Pinpoint the cell where the given text exists, returning its (x, y) midpoint coordinate. 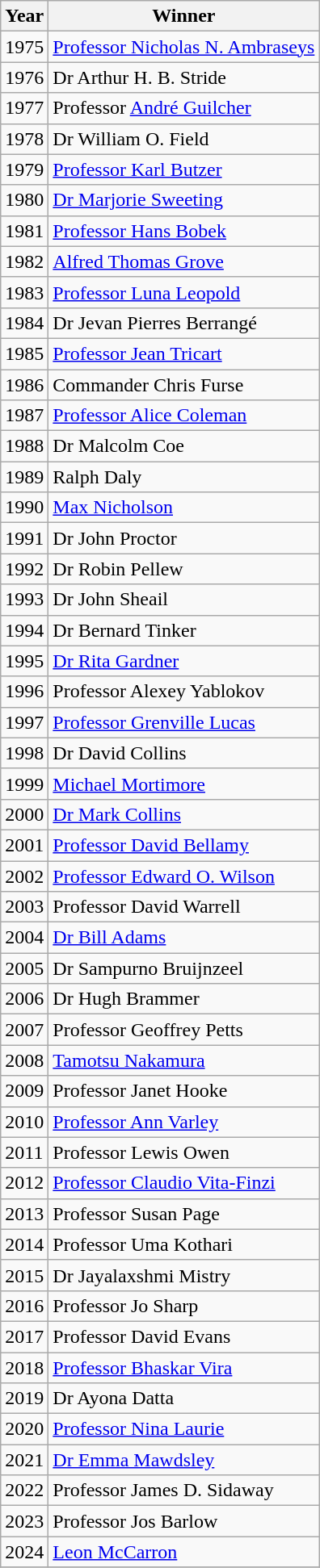
2021 (24, 1460)
1979 (24, 169)
2004 (24, 938)
Professor Janet Hooke (184, 1091)
Professor Uma Kothari (184, 1244)
1975 (24, 47)
Professor Ann Varley (184, 1122)
1982 (24, 261)
Tamotsu Nakamura (184, 1060)
Professor André Guilcher (184, 108)
Professor Grenville Lucas (184, 722)
1994 (24, 630)
1990 (24, 508)
1989 (24, 477)
Dr John Sheail (184, 600)
Year (24, 16)
2003 (24, 907)
Professor Jean Tricart (184, 353)
Professor Hans Bobek (184, 231)
2022 (24, 1491)
1976 (24, 77)
Dr William O. Field (184, 139)
Dr Sampurno Bruijnzeel (184, 968)
Dr Arthur H. B. Stride (184, 77)
Professor Jo Sharp (184, 1306)
Professor Jos Barlow (184, 1521)
1997 (24, 722)
1996 (24, 692)
Professor David Evans (184, 1336)
Professor Luna Leopold (184, 292)
1987 (24, 416)
2007 (24, 1030)
Ralph Daly (184, 477)
Professor Geoffrey Petts (184, 1030)
Dr Bill Adams (184, 938)
Dr John Proctor (184, 538)
1978 (24, 139)
Dr Hugh Brammer (184, 999)
Dr Robin Pellew (184, 569)
Professor David Warrell (184, 907)
Professor Bhaskar Vira (184, 1368)
Professor Claudio Vita-Finzi (184, 1183)
2020 (24, 1429)
Professor James D. Sidaway (184, 1491)
1984 (24, 323)
2023 (24, 1521)
1999 (24, 784)
1992 (24, 569)
Alfred Thomas Grove (184, 261)
Commander Chris Furse (184, 385)
1985 (24, 353)
2013 (24, 1214)
2018 (24, 1368)
Dr Marjorie Sweeting (184, 200)
1981 (24, 231)
Professor Karl Butzer (184, 169)
Professor David Bellamy (184, 845)
2002 (24, 876)
Dr Jevan Pierres Berrangé (184, 323)
Winner (184, 16)
1977 (24, 108)
2024 (24, 1552)
Michael Mortimore (184, 784)
2019 (24, 1399)
2001 (24, 845)
Professor Nina Laurie (184, 1429)
2008 (24, 1060)
2016 (24, 1306)
2014 (24, 1244)
Dr Ayona Datta (184, 1399)
2017 (24, 1336)
2011 (24, 1152)
Professor Nicholas N. Ambraseys (184, 47)
1983 (24, 292)
Professor Susan Page (184, 1214)
Professor Alice Coleman (184, 416)
Dr Mark Collins (184, 814)
Professor Alexey Yablokov (184, 692)
Dr David Collins (184, 753)
2010 (24, 1122)
Dr Rita Gardner (184, 661)
Dr Jayalaxshmi Mistry (184, 1275)
1988 (24, 446)
2005 (24, 968)
Dr Malcolm Coe (184, 446)
1980 (24, 200)
2000 (24, 814)
1991 (24, 538)
2012 (24, 1183)
Professor Edward O. Wilson (184, 876)
Professor Lewis Owen (184, 1152)
Max Nicholson (184, 508)
1986 (24, 385)
Dr Emma Mawdsley (184, 1460)
Dr Bernard Tinker (184, 630)
2015 (24, 1275)
Leon McCarron (184, 1552)
2006 (24, 999)
1995 (24, 661)
1993 (24, 600)
2009 (24, 1091)
1998 (24, 753)
